Detect which cell encompasses the target text, then output its (X, Y) center coordinate. 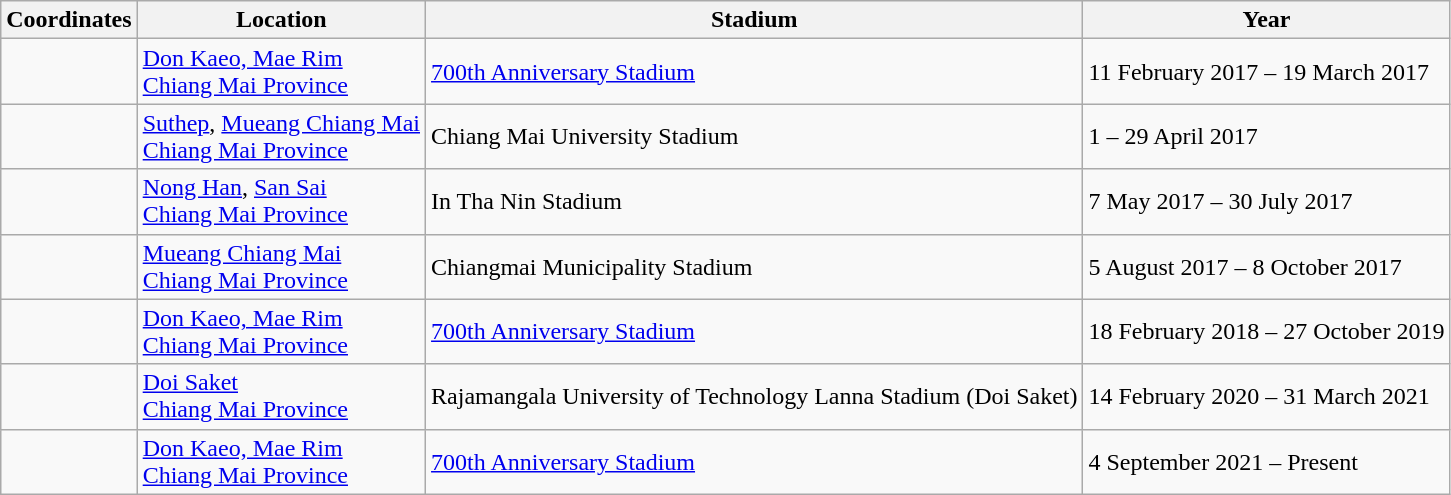
Location (281, 20)
18 February 2018 – 27 October 2019 (1266, 332)
11 February 2017 – 19 March 2017 (1266, 72)
Chiang Mai University Stadium (754, 136)
5 August 2017 – 8 October 2017 (1266, 266)
Doi SaketChiang Mai Province (281, 396)
Mueang Chiang Mai Chiang Mai Province (281, 266)
Suthep, Mueang Chiang MaiChiang Mai Province (281, 136)
Chiangmai Municipality Stadium (754, 266)
Stadium (754, 20)
1 – 29 April 2017 (1266, 136)
Coordinates (69, 20)
In Tha Nin Stadium (754, 202)
7 May 2017 – 30 July 2017 (1266, 202)
4 September 2021 – Present (1266, 462)
Year (1266, 20)
Rajamangala University of Technology Lanna Stadium (Doi Saket) (754, 396)
14 February 2020 – 31 March 2021 (1266, 396)
Nong Han, San SaiChiang Mai Province (281, 202)
